Output the (x, y) coordinate of the center of the cell containing the given text.  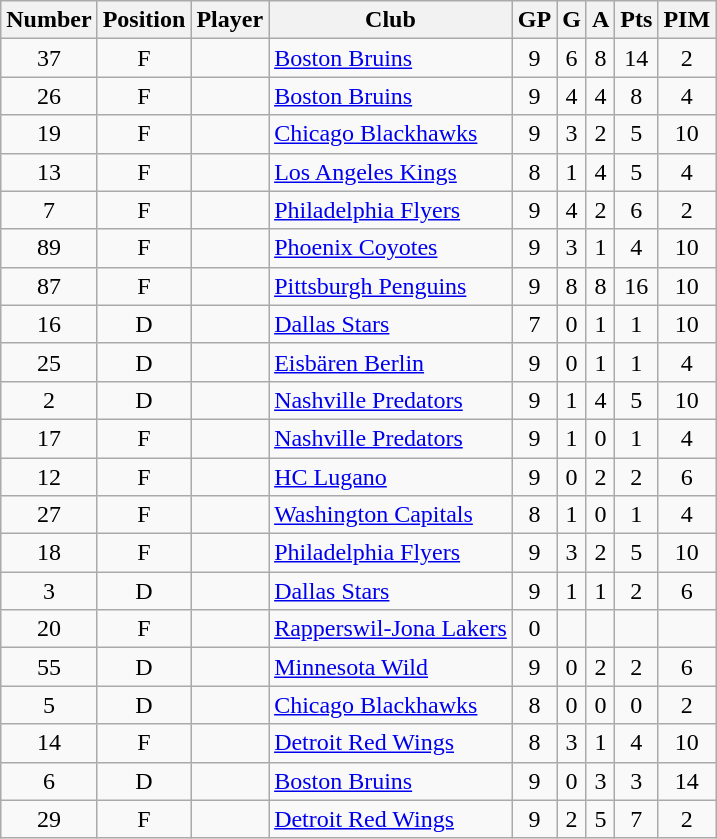
G (572, 20)
26 (49, 96)
29 (49, 819)
Washington Capitals (391, 515)
Eisbären Berlin (391, 362)
55 (49, 667)
Phoenix Coyotes (391, 248)
Pts (636, 20)
GP (534, 20)
Minnesota Wild (391, 667)
20 (49, 629)
Position (144, 20)
37 (49, 58)
17 (49, 438)
18 (49, 553)
25 (49, 362)
Number (49, 20)
19 (49, 134)
27 (49, 515)
12 (49, 477)
Player (230, 20)
13 (49, 172)
Pittsburgh Penguins (391, 286)
Los Angeles Kings (391, 172)
A (600, 20)
Club (391, 20)
89 (49, 248)
87 (49, 286)
HC Lugano (391, 477)
PIM (687, 20)
Rapperswil-Jona Lakers (391, 629)
